Output the (x, y) coordinate of the center of the cell containing the given text.  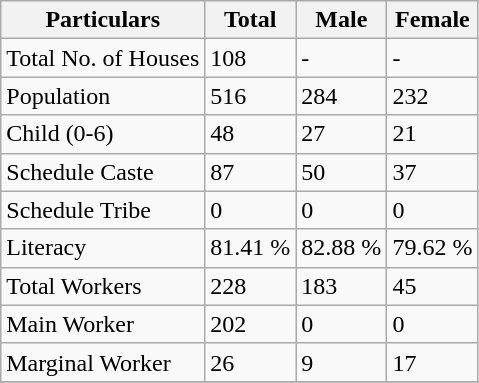
Child (0-6) (103, 134)
516 (250, 96)
27 (342, 134)
108 (250, 58)
82.88 % (342, 248)
Total (250, 20)
37 (432, 172)
87 (250, 172)
183 (342, 286)
21 (432, 134)
Population (103, 96)
284 (342, 96)
17 (432, 362)
81.41 % (250, 248)
Marginal Worker (103, 362)
Schedule Tribe (103, 210)
9 (342, 362)
Schedule Caste (103, 172)
79.62 % (432, 248)
50 (342, 172)
232 (432, 96)
Total No. of Houses (103, 58)
Main Worker (103, 324)
Particulars (103, 20)
45 (432, 286)
48 (250, 134)
Literacy (103, 248)
Total Workers (103, 286)
Female (432, 20)
228 (250, 286)
202 (250, 324)
26 (250, 362)
Male (342, 20)
